Detect which cell encompasses the target text, then output its (x, y) center coordinate. 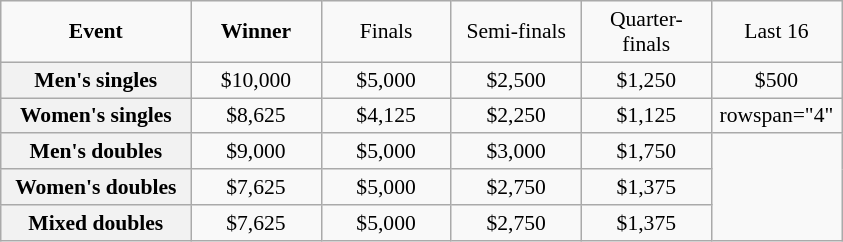
$1,250 (646, 80)
Quarter-finals (646, 32)
Finals (386, 32)
$8,625 (256, 116)
$1,125 (646, 116)
Winner (256, 32)
Semi-finals (516, 32)
rowspan="4" (776, 116)
$2,250 (516, 116)
$500 (776, 80)
$10,000 (256, 80)
Women's doubles (96, 187)
$3,000 (516, 152)
Event (96, 32)
$4,125 (386, 116)
Last 16 (776, 32)
$9,000 (256, 152)
Men's singles (96, 80)
$1,750 (646, 152)
Mixed doubles (96, 223)
$2,500 (516, 80)
Men's doubles (96, 152)
Women's singles (96, 116)
